Scan for the cell matching the given text and deliver its (x, y) coordinate at center. 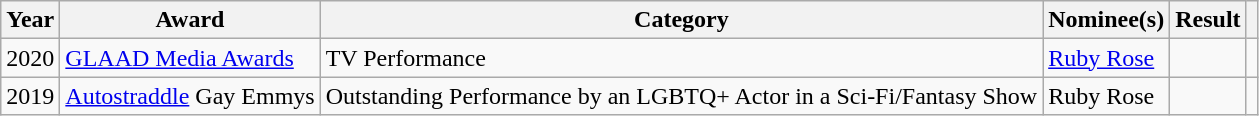
TV Performance (682, 58)
Result (1208, 20)
Nominee(s) (1106, 20)
Category (682, 20)
2019 (30, 96)
GLAAD Media Awards (190, 58)
Autostraddle Gay Emmys (190, 96)
Award (190, 20)
Outstanding Performance by an LGBTQ+ Actor in a Sci-Fi/Fantasy Show (682, 96)
Year (30, 20)
2020 (30, 58)
